Pinpoint the cell where the given text exists, returning its [x, y] midpoint coordinate. 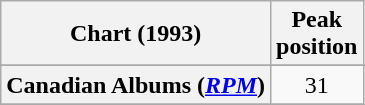
Peakposition [317, 34]
31 [317, 85]
Chart (1993) [136, 34]
Canadian Albums (RPM) [136, 85]
